Scan for the cell matching the given text and deliver its (X, Y) coordinate at center. 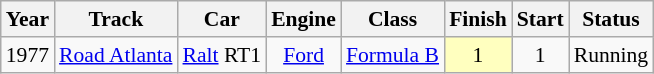
Finish (478, 19)
Year (28, 19)
Running (611, 55)
Car (222, 19)
Track (116, 19)
Formula B (392, 55)
Status (611, 19)
Road Atlanta (116, 55)
Engine (304, 19)
1977 (28, 55)
Ford (304, 55)
Start (540, 19)
Class (392, 19)
Ralt RT1 (222, 55)
